Find where the given text appears and provide that cell's center as [X, Y] coordinate. 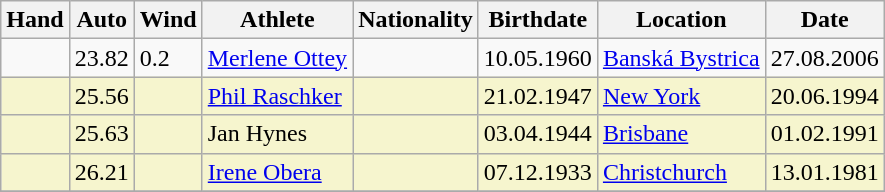
10.05.1960 [538, 58]
26.21 [102, 172]
25.56 [102, 96]
Auto [102, 20]
13.01.1981 [824, 172]
01.02.1991 [824, 134]
Jan Hynes [277, 134]
Date [824, 20]
Birthdate [538, 20]
Brisbane [681, 134]
Phil Raschker [277, 96]
Christchurch [681, 172]
Banská Bystrica [681, 58]
21.02.1947 [538, 96]
Irene Obera [277, 172]
Athlete [277, 20]
New York [681, 96]
Hand [35, 20]
20.06.1994 [824, 96]
Merlene Ottey [277, 58]
0.2 [168, 58]
27.08.2006 [824, 58]
03.04.1944 [538, 134]
25.63 [102, 134]
Nationality [416, 20]
Wind [168, 20]
23.82 [102, 58]
07.12.1933 [538, 172]
Location [681, 20]
